Capture the cell that displays the provided text and extract its (X, Y) central coordinate. 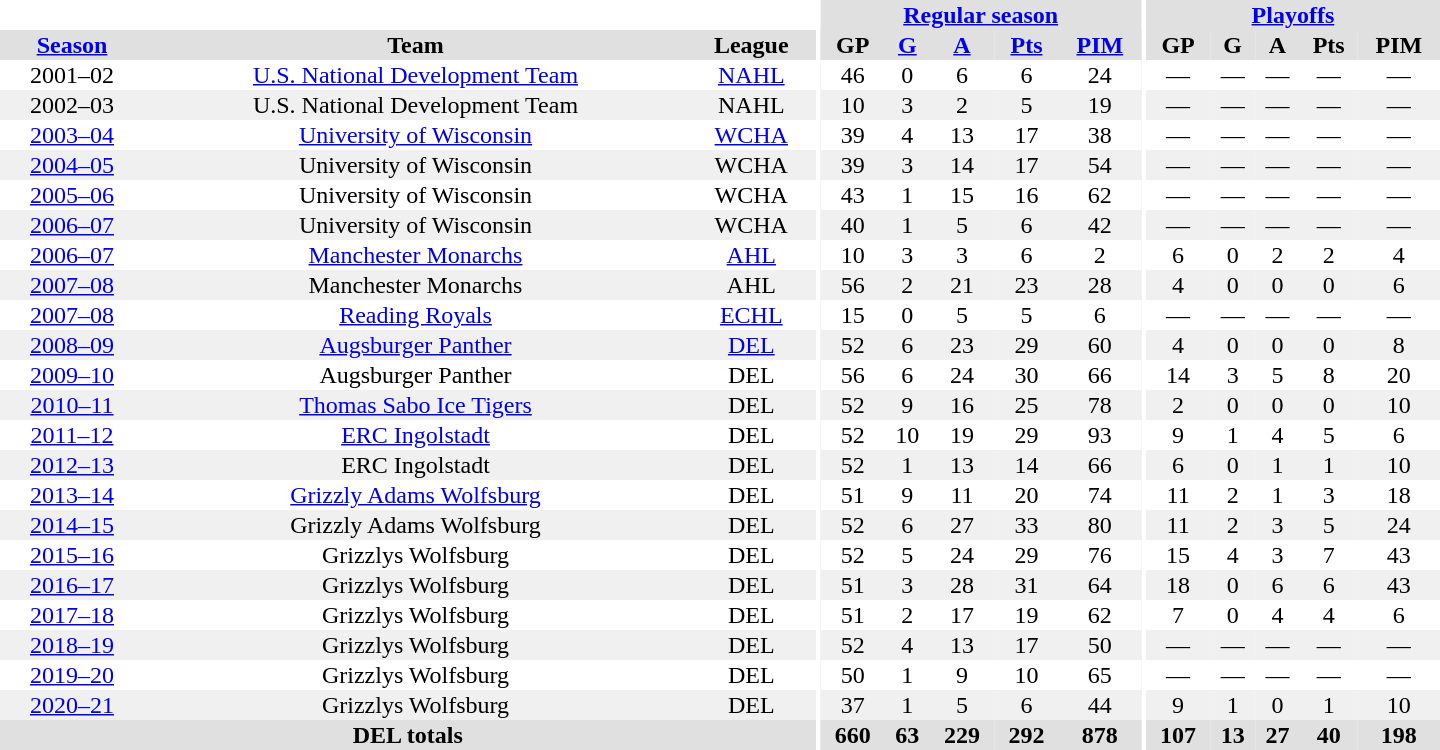
2015–16 (72, 555)
2010–11 (72, 405)
107 (1178, 735)
Team (416, 45)
League (752, 45)
292 (1026, 735)
2018–19 (72, 645)
198 (1399, 735)
33 (1026, 525)
878 (1100, 735)
78 (1100, 405)
Thomas Sabo Ice Tigers (416, 405)
2005–06 (72, 195)
2009–10 (72, 375)
37 (852, 705)
2019–20 (72, 675)
25 (1026, 405)
229 (962, 735)
2012–13 (72, 465)
44 (1100, 705)
30 (1026, 375)
74 (1100, 495)
2020–21 (72, 705)
DEL totals (408, 735)
76 (1100, 555)
2002–03 (72, 105)
2013–14 (72, 495)
31 (1026, 585)
80 (1100, 525)
Playoffs (1293, 15)
2014–15 (72, 525)
Reading Royals (416, 315)
65 (1100, 675)
ECHL (752, 315)
54 (1100, 165)
64 (1100, 585)
660 (852, 735)
2017–18 (72, 615)
38 (1100, 135)
2004–05 (72, 165)
46 (852, 75)
2008–09 (72, 345)
63 (908, 735)
21 (962, 285)
60 (1100, 345)
2016–17 (72, 585)
Regular season (980, 15)
2001–02 (72, 75)
2011–12 (72, 435)
42 (1100, 225)
Season (72, 45)
93 (1100, 435)
2003–04 (72, 135)
